Return the (X, Y) coordinate for the center point of the cell that contains the specified text.  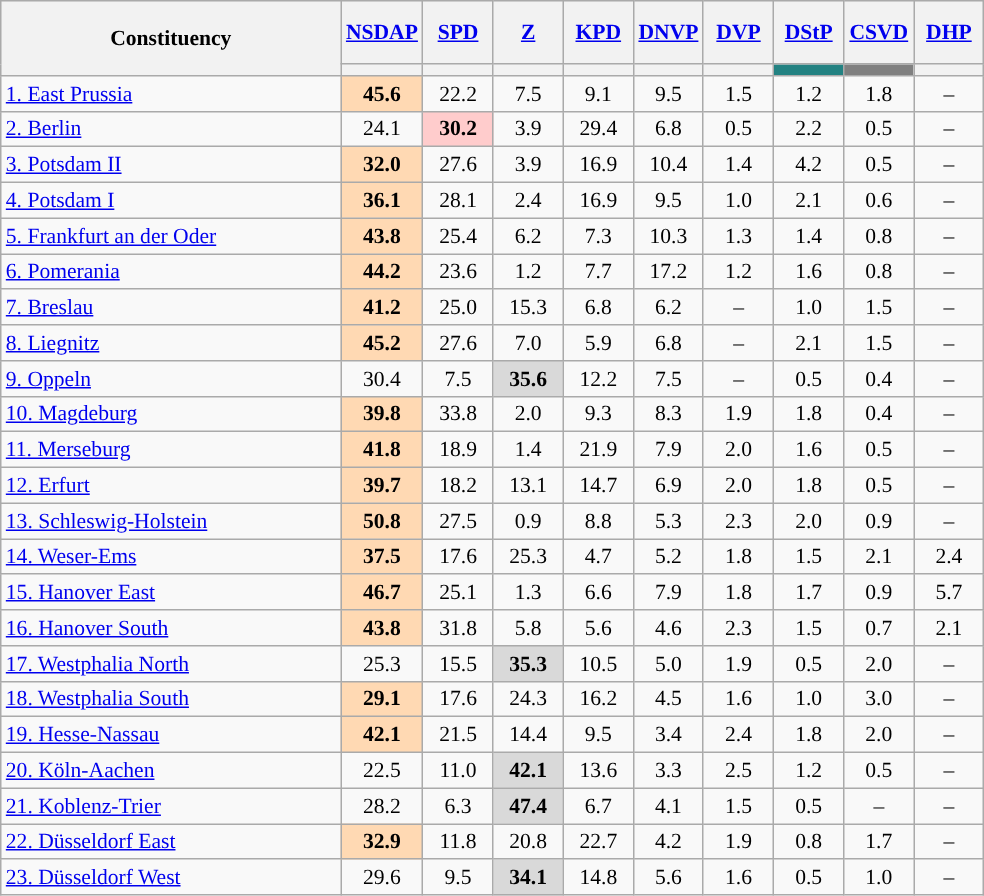
29.6 (382, 878)
13.1 (528, 486)
12. Erfurt (171, 486)
25.4 (458, 236)
5.8 (528, 628)
41.2 (382, 308)
3. Potsdam II (171, 165)
25.1 (458, 593)
CSVD (879, 32)
7. Breslau (171, 308)
32.9 (382, 842)
47.4 (528, 806)
9. Oppeln (171, 379)
10.4 (668, 165)
7.7 (598, 272)
30.2 (458, 129)
14.4 (528, 735)
0.7 (879, 628)
17.2 (668, 272)
13. Schleswig-Holstein (171, 521)
19. Hesse-Nassau (171, 735)
31.8 (458, 628)
23. Düsseldorf West (171, 878)
DHP (949, 32)
18. Westphalia South (171, 699)
DStP (809, 32)
22.7 (598, 842)
25.0 (458, 308)
21. Koblenz-Trier (171, 806)
37.5 (382, 557)
36.1 (382, 201)
29.4 (598, 129)
5.9 (598, 343)
5.7 (949, 593)
12.2 (598, 379)
29.1 (382, 699)
45.6 (382, 94)
14.7 (598, 486)
5.3 (668, 521)
10.3 (668, 236)
15.5 (458, 664)
24.3 (528, 699)
18.9 (458, 450)
21.5 (458, 735)
23.6 (458, 272)
15.3 (528, 308)
6.6 (598, 593)
10.5 (598, 664)
10. Magdeburg (171, 414)
4.1 (668, 806)
28.1 (458, 201)
2. Berlin (171, 129)
9.1 (598, 94)
44.2 (382, 272)
8.3 (668, 414)
16. Hanover South (171, 628)
11. Merseburg (171, 450)
50.8 (382, 521)
KPD (598, 32)
34.1 (528, 878)
39.8 (382, 414)
4.6 (668, 628)
NSDAP (382, 32)
28.2 (382, 806)
30.4 (382, 379)
15. Hanover East (171, 593)
17. Westphalia North (171, 664)
0.6 (879, 201)
39.7 (382, 486)
45.2 (382, 343)
22. Düsseldorf East (171, 842)
DNVP (668, 32)
20. Köln-Aachen (171, 771)
1. East Prussia (171, 94)
2.2 (809, 129)
24.1 (382, 129)
Constituency (171, 38)
20.8 (528, 842)
22.5 (382, 771)
27.5 (458, 521)
6.7 (598, 806)
41.8 (382, 450)
4.7 (598, 557)
DVP (738, 32)
5.2 (668, 557)
4. Potsdam I (171, 201)
7.3 (598, 236)
35.3 (528, 664)
14. Weser-Ems (171, 557)
6.9 (668, 486)
14.8 (598, 878)
18.2 (458, 486)
9.3 (598, 414)
35.6 (528, 379)
33.8 (458, 414)
21.9 (598, 450)
8.8 (598, 521)
5. Frankfurt an der Oder (171, 236)
11.8 (458, 842)
5.0 (668, 664)
4.5 (668, 699)
3.3 (668, 771)
11.0 (458, 771)
22.2 (458, 94)
Z (528, 32)
SPD (458, 32)
2.5 (738, 771)
46.7 (382, 593)
16.2 (598, 699)
13.6 (598, 771)
8. Liegnitz (171, 343)
7.0 (528, 343)
3.0 (879, 699)
6. Pomerania (171, 272)
6.3 (458, 806)
3.4 (668, 735)
32.0 (382, 165)
